For the text-containing cell, return its midpoint in (x, y) coordinate format. 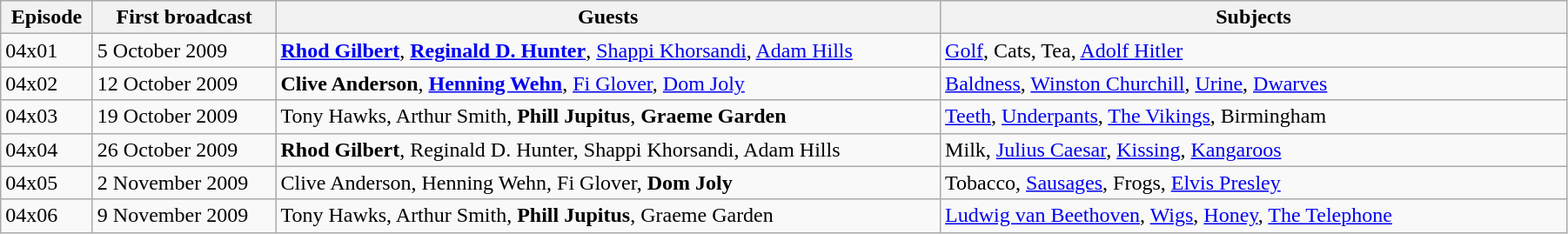
Milk, Julius Caesar, Kissing, Kangaroos (1254, 150)
19 October 2009 (184, 117)
Teeth, Underpants, The Vikings, Birmingham (1254, 117)
Golf, Cats, Tea, Adolf Hitler (1254, 50)
5 October 2009 (184, 50)
Episode (47, 17)
Baldness, Winston Churchill, Urine, Dwarves (1254, 84)
04x03 (47, 117)
04x01 (47, 50)
12 October 2009 (184, 84)
Subjects (1254, 17)
Ludwig van Beethoven, Wigs, Honey, The Telephone (1254, 216)
2 November 2009 (184, 183)
Tobacco, Sausages, Frogs, Elvis Presley (1254, 183)
04x06 (47, 216)
Guests (608, 17)
04x05 (47, 183)
04x02 (47, 84)
04x04 (47, 150)
9 November 2009 (184, 216)
First broadcast (184, 17)
26 October 2009 (184, 150)
